From the cell containing the given text, extract its center point as (X, Y) coordinate. 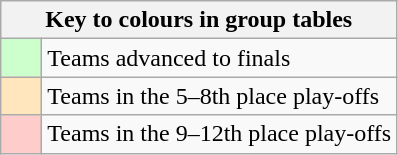
Teams in the 5–8th place play-offs (220, 96)
Teams advanced to finals (220, 58)
Teams in the 9–12th place play-offs (220, 134)
Key to colours in group tables (199, 20)
